From the cell containing the given text, extract its center point as (X, Y) coordinate. 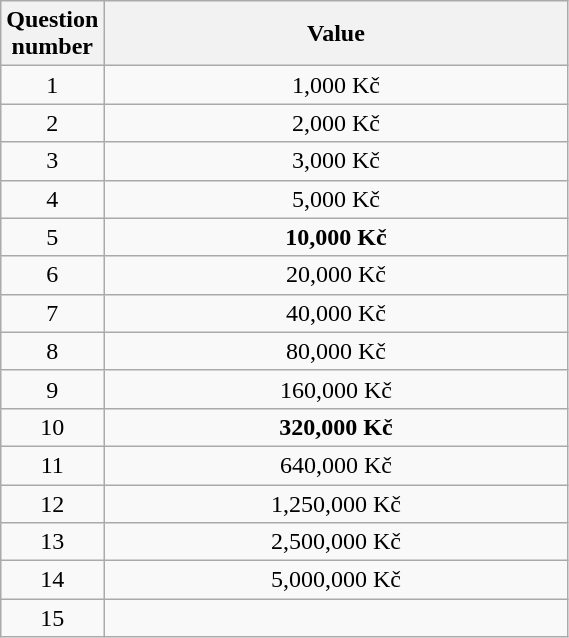
2,000 Kč (336, 123)
8 (52, 351)
6 (52, 275)
13 (52, 542)
12 (52, 503)
10 (52, 427)
5,000,000 Kč (336, 580)
1,000 Kč (336, 85)
640,000 Kč (336, 465)
3 (52, 161)
20,000 Kč (336, 275)
1,250,000 Kč (336, 503)
2,500,000 Kč (336, 542)
11 (52, 465)
40,000 Kč (336, 313)
3,000 Kč (336, 161)
10,000 Kč (336, 237)
5,000 Kč (336, 199)
7 (52, 313)
2 (52, 123)
4 (52, 199)
Value (336, 34)
160,000 Kč (336, 389)
320,000 Kč (336, 427)
14 (52, 580)
80,000 Kč (336, 351)
1 (52, 85)
9 (52, 389)
5 (52, 237)
Question number (52, 34)
15 (52, 618)
